Determine the [x, y] coordinate at the center of the cell enclosing the given text.  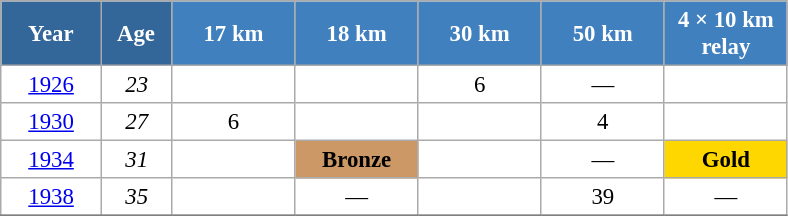
23 [136, 85]
1926 [52, 85]
17 km [234, 34]
50 km [602, 34]
35 [136, 197]
1938 [52, 197]
4 [602, 122]
4 × 10 km relay [726, 34]
27 [136, 122]
1930 [52, 122]
30 km [480, 34]
Gold [726, 160]
31 [136, 160]
39 [602, 197]
Age [136, 34]
1934 [52, 160]
18 km [356, 34]
Year [52, 34]
Bronze [356, 160]
